Capture the cell that displays the provided text and extract its [X, Y] central coordinate. 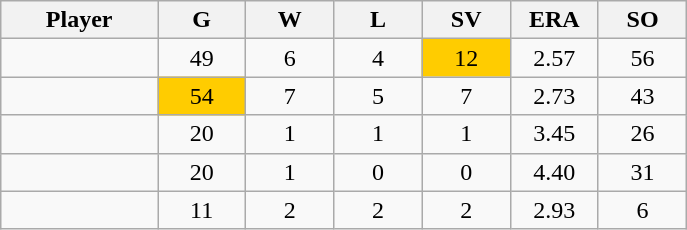
4 [378, 58]
SV [466, 20]
49 [202, 58]
ERA [554, 20]
SO [642, 20]
Player [80, 20]
56 [642, 58]
2.73 [554, 96]
43 [642, 96]
26 [642, 134]
W [290, 20]
5 [378, 96]
31 [642, 172]
L [378, 20]
2.93 [554, 210]
54 [202, 96]
12 [466, 58]
3.45 [554, 134]
G [202, 20]
2.57 [554, 58]
11 [202, 210]
4.40 [554, 172]
